Find where the given text appears and provide that cell's center as [X, Y] coordinate. 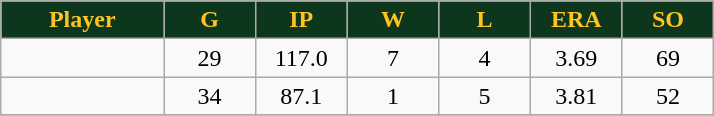
IP [301, 20]
52 [668, 96]
L [485, 20]
117.0 [301, 58]
29 [210, 58]
ERA [576, 20]
34 [210, 96]
Player [82, 20]
3.69 [576, 58]
5 [485, 96]
87.1 [301, 96]
G [210, 20]
1 [393, 96]
SO [668, 20]
4 [485, 58]
7 [393, 58]
W [393, 20]
3.81 [576, 96]
69 [668, 58]
